Find where the given text appears and provide that cell's center as [X, Y] coordinate. 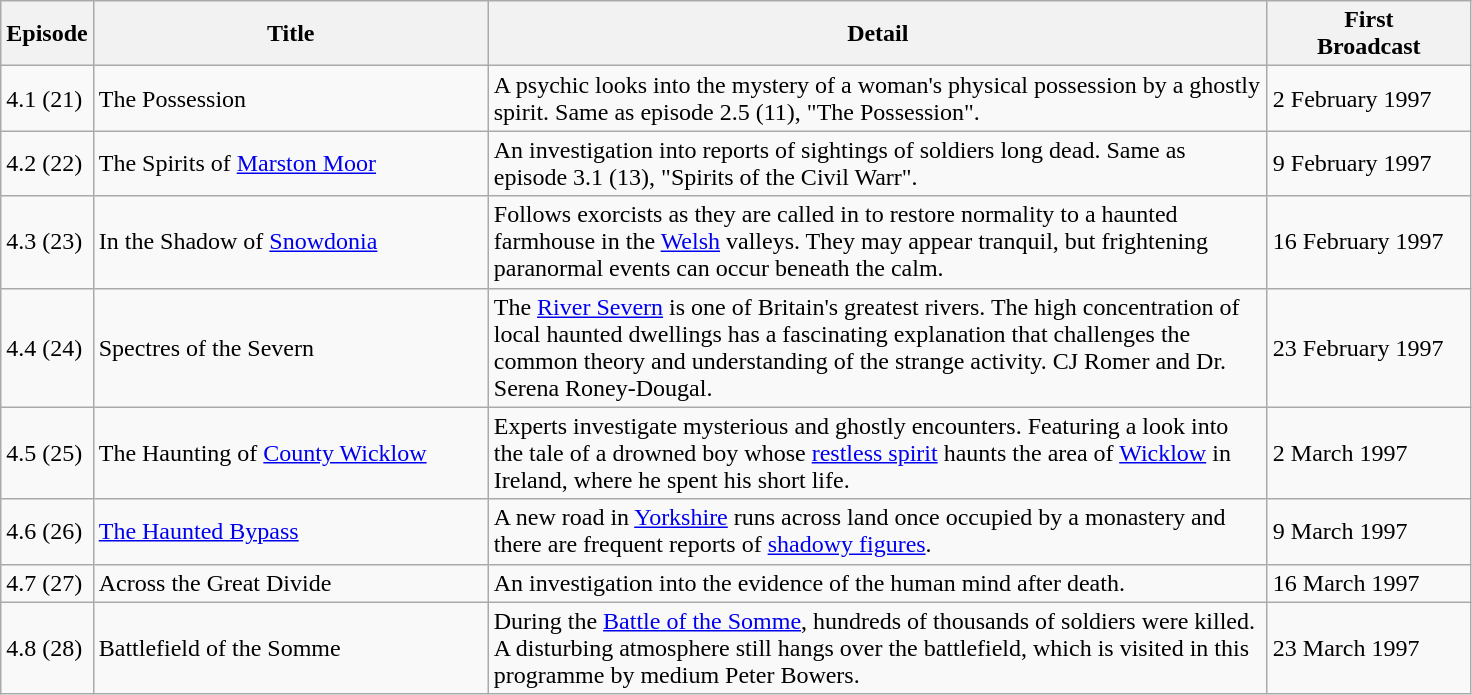
Across the Great Divide [290, 583]
4.4 (24) [47, 348]
Title [290, 34]
4.8 (28) [47, 648]
23 February 1997 [1368, 348]
A psychic looks into the mystery of a woman's physical possession by a ghostly spirit. Same as episode 2.5 (11), "The Possession". [878, 98]
2 February 1997 [1368, 98]
9 March 1997 [1368, 532]
4.5 (25) [47, 453]
16 February 1997 [1368, 242]
Episode [47, 34]
Battlefield of the Somme [290, 648]
The Haunting of County Wicklow [290, 453]
The Spirits of Marston Moor [290, 164]
In the Shadow of Snowdonia [290, 242]
FirstBroadcast [1368, 34]
2 March 1997 [1368, 453]
9 February 1997 [1368, 164]
The Possession [290, 98]
An investigation into the evidence of the human mind after death. [878, 583]
4.2 (22) [47, 164]
4.6 (26) [47, 532]
4.7 (27) [47, 583]
4.1 (21) [47, 98]
23 March 1997 [1368, 648]
A new road in Yorkshire runs across land once occupied by a monastery and there are frequent reports of shadowy figures. [878, 532]
The Haunted Bypass [290, 532]
Spectres of the Severn [290, 348]
Detail [878, 34]
16 March 1997 [1368, 583]
4.3 (23) [47, 242]
An investigation into reports of sightings of soldiers long dead. Same as episode 3.1 (13), "Spirits of the Civil Warr". [878, 164]
